Search for the cell housing the specified text and yield its [x, y] center coordinate. 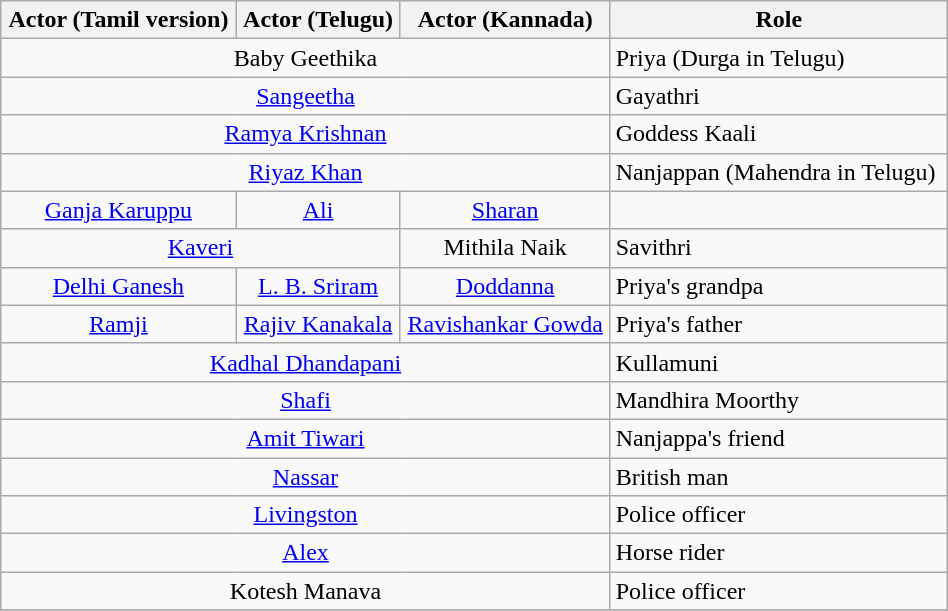
Doddanna [505, 286]
British man [778, 477]
Ganja Karuppu [118, 210]
Nassar [306, 477]
Alex [306, 553]
Actor (Telugu) [318, 20]
Kotesh Manava [306, 591]
Savithri [778, 248]
Actor (Kannada) [505, 20]
Role [778, 20]
Priya's grandpa [778, 286]
Amit Tiwari [306, 438]
Riyaz Khan [306, 172]
Sharan [505, 210]
Livingston [306, 515]
Priya (Durga in Telugu) [778, 58]
Sangeetha [306, 96]
Kaveri [200, 248]
Delhi Ganesh [118, 286]
Ali [318, 210]
Shafi [306, 400]
Nanjappa's friend [778, 438]
Actor (Tamil version) [118, 20]
Kullamuni [778, 362]
Gayathri [778, 96]
Ravishankar Gowda [505, 324]
Kadhal Dhandapani [306, 362]
Mithila Naik [505, 248]
L. B. Sriram [318, 286]
Goddess Kaali [778, 134]
Priya's father [778, 324]
Rajiv Kanakala [318, 324]
Nanjappan (Mahendra in Telugu) [778, 172]
Ramya Krishnan [306, 134]
Horse rider [778, 553]
Mandhira Moorthy [778, 400]
Baby Geethika [306, 58]
Ramji [118, 324]
